For the text-containing cell, return its midpoint in (x, y) coordinate format. 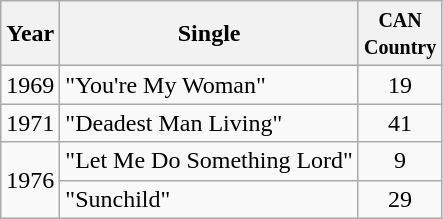
9 (400, 161)
"Sunchild" (210, 199)
Single (210, 34)
CAN Country (400, 34)
"You're My Woman" (210, 85)
1969 (30, 85)
41 (400, 123)
1971 (30, 123)
1976 (30, 180)
19 (400, 85)
"Deadest Man Living" (210, 123)
29 (400, 199)
Year (30, 34)
"Let Me Do Something Lord" (210, 161)
